Extract the [x, y] coordinate from the center of the cell holding the provided text.  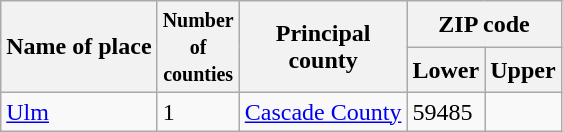
Principal county [323, 47]
1 [198, 112]
ZIP code [484, 24]
Name of place [79, 47]
Number ofcounties [198, 47]
Lower [446, 70]
Upper [523, 70]
Cascade County [323, 112]
59485 [446, 112]
Ulm [79, 112]
